Identify which cell holds the provided text, then report its (x, y) central coordinate. 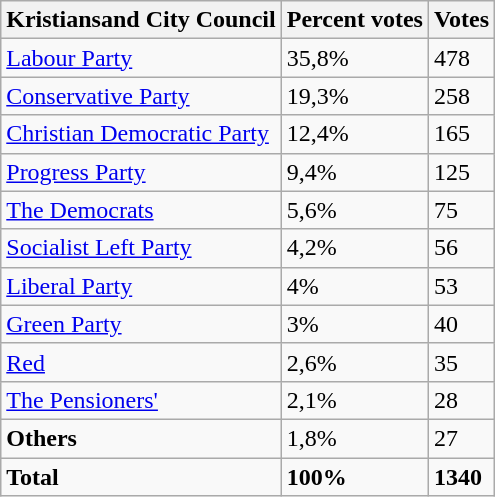
5,6% (354, 210)
4,2% (354, 248)
Christian Democratic Party (141, 134)
165 (461, 134)
Progress Party (141, 172)
Kristiansand City Council (141, 20)
53 (461, 286)
19,3% (354, 96)
Votes (461, 20)
Total (141, 477)
4% (354, 286)
3% (354, 324)
75 (461, 210)
125 (461, 172)
478 (461, 58)
Others (141, 438)
Green Party (141, 324)
258 (461, 96)
Labour Party (141, 58)
2,6% (354, 362)
56 (461, 248)
12,4% (354, 134)
Liberal Party (141, 286)
1,8% (354, 438)
27 (461, 438)
35,8% (354, 58)
1340 (461, 477)
The Pensioners' (141, 400)
40 (461, 324)
28 (461, 400)
Percent votes (354, 20)
100% (354, 477)
Conservative Party (141, 96)
9,4% (354, 172)
The Democrats (141, 210)
Red (141, 362)
35 (461, 362)
Socialist Left Party (141, 248)
2,1% (354, 400)
